Capture the cell that displays the provided text and extract its [X, Y] central coordinate. 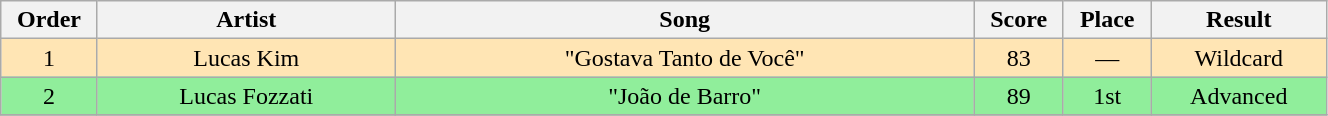
Advanced [1238, 96]
Lucas Kim [246, 58]
Song [684, 20]
Order [49, 20]
Score [1018, 20]
Lucas Fozzati [246, 96]
"Gostava Tanto de Você" [684, 58]
"João de Barro" [684, 96]
— [1107, 58]
Place [1107, 20]
1st [1107, 96]
83 [1018, 58]
Wildcard [1238, 58]
Result [1238, 20]
1 [49, 58]
89 [1018, 96]
2 [49, 96]
Artist [246, 20]
